For the text-containing cell, return its midpoint in (X, Y) coordinate format. 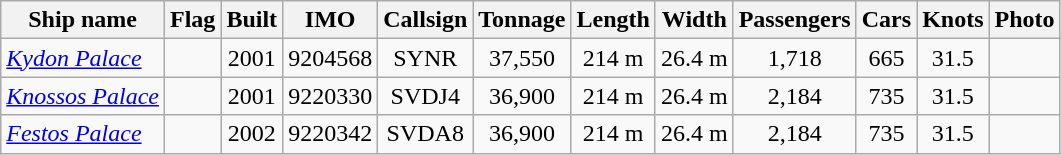
Callsign (426, 20)
Cars (886, 20)
Ship name (83, 20)
9204568 (330, 58)
37,550 (522, 58)
Passengers (794, 20)
Tonnage (522, 20)
1,718 (794, 58)
2002 (252, 134)
Kydon Palace (83, 58)
SYNR (426, 58)
Knossos Palace (83, 96)
SVDJ4 (426, 96)
9220330 (330, 96)
Festos Palace (83, 134)
665 (886, 58)
Flag (192, 20)
Knots (953, 20)
IMO (330, 20)
Photo (1024, 20)
SVDA8 (426, 134)
Width (694, 20)
9220342 (330, 134)
Built (252, 20)
Length (613, 20)
